Pinpoint the cell where the given text exists, returning its [X, Y] midpoint coordinate. 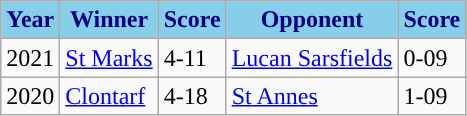
St Marks [109, 58]
1-09 [432, 96]
2020 [30, 96]
0-09 [432, 58]
Opponent [312, 20]
4-18 [192, 96]
Year [30, 20]
Lucan Sarsfields [312, 58]
St Annes [312, 96]
Clontarf [109, 96]
2021 [30, 58]
Winner [109, 20]
4-11 [192, 58]
